Capture the cell that displays the provided text and extract its (x, y) central coordinate. 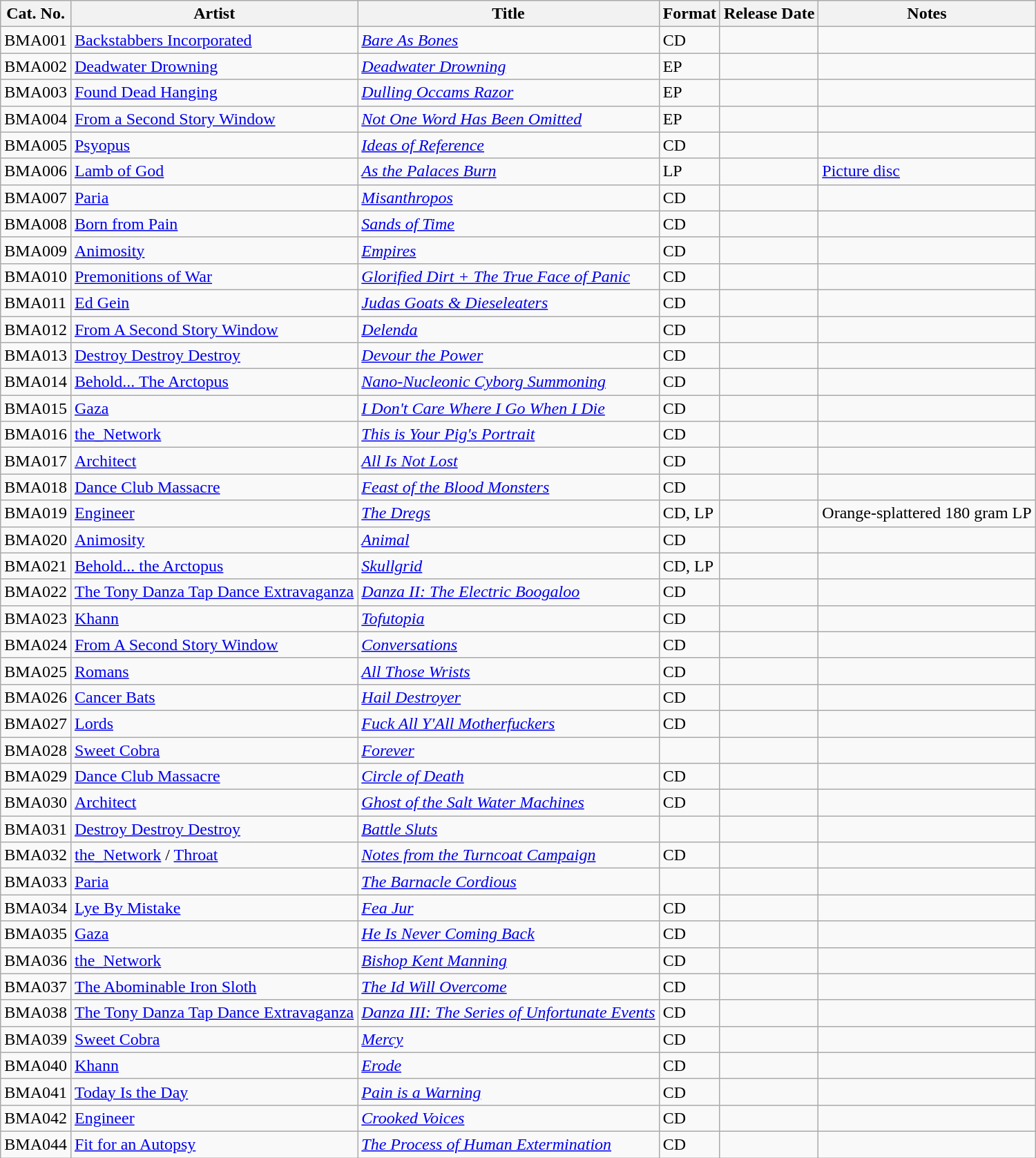
Format (689, 14)
BMA005 (36, 145)
BMA018 (36, 487)
Backstabbers Incorporated (214, 40)
BMA016 (36, 435)
BMA019 (36, 513)
BMA034 (36, 908)
BMA036 (36, 960)
BMA011 (36, 303)
Danza III: The Series of Unfortunate Events (508, 1013)
The Id Will Overcome (508, 987)
BMA006 (36, 171)
Circle of Death (508, 777)
Bishop Kent Manning (508, 960)
He Is Never Coming Back (508, 934)
Bare As Bones (508, 40)
BMA013 (36, 356)
BMA004 (36, 119)
Misanthropos (508, 198)
Crooked Voices (508, 1118)
Fuck All Y'All Motherfuckers (508, 723)
Judas Goats & Dieseleaters (508, 303)
The Process of Human Extermination (508, 1144)
All Is Not Lost (508, 461)
Conversations (508, 645)
Notes (927, 14)
Feast of the Blood Monsters (508, 487)
BMA033 (36, 882)
Cat. No. (36, 14)
Devour the Power (508, 356)
Not One Word Has Been Omitted (508, 119)
Lords (214, 723)
BMA040 (36, 1065)
BMA038 (36, 1013)
Title (508, 14)
BMA025 (36, 671)
BMA026 (36, 697)
BMA008 (36, 224)
LP (689, 171)
BMA030 (36, 803)
Release Date (769, 14)
Dulling Occams Razor (508, 93)
Glorified Dirt + The True Face of Panic (508, 276)
Behold... The Arctopus (214, 382)
BMA009 (36, 250)
Picture disc (927, 171)
Psyopus (214, 145)
BMA024 (36, 645)
Battle Sluts (508, 829)
Pain is a Warning (508, 1092)
BMA015 (36, 408)
BMA002 (36, 66)
BMA014 (36, 382)
BMA037 (36, 987)
Danza II: The Electric Boogaloo (508, 592)
BMA028 (36, 750)
Forever (508, 750)
I Don't Care Where I Go When I Die (508, 408)
The Abominable Iron Sloth (214, 987)
Orange-splattered 180 gram LP (927, 513)
BMA022 (36, 592)
BMA044 (36, 1144)
Erode (508, 1065)
Ideas of Reference (508, 145)
Empires (508, 250)
Ed Gein (214, 303)
Nano-Nucleonic Cyborg Summoning (508, 382)
Cancer Bats (214, 697)
BMA007 (36, 198)
Mercy (508, 1039)
Fea Jur (508, 908)
Notes from the Turncoat Campaign (508, 855)
BMA010 (36, 276)
As the Palaces Burn (508, 171)
BMA020 (36, 540)
Ghost of the Salt Water Machines (508, 803)
BMA029 (36, 777)
The Dregs (508, 513)
This is Your Pig's Portrait (508, 435)
Animal (508, 540)
Tofutopia (508, 618)
BMA017 (36, 461)
the_Network / Throat (214, 855)
BMA035 (36, 934)
Artist (214, 14)
Lamb of God (214, 171)
BMA031 (36, 829)
From a Second Story Window (214, 119)
Skullgrid (508, 566)
BMA003 (36, 93)
All Those Wrists (508, 671)
Fit for an Autopsy (214, 1144)
Lye By Mistake (214, 908)
Romans (214, 671)
Delenda (508, 330)
The Barnacle Cordious (508, 882)
BMA039 (36, 1039)
Born from Pain (214, 224)
BMA042 (36, 1118)
Hail Destroyer (508, 697)
BMA021 (36, 566)
Premonitions of War (214, 276)
BMA041 (36, 1092)
BMA023 (36, 618)
Sands of Time (508, 224)
BMA001 (36, 40)
Today Is the Day (214, 1092)
BMA012 (36, 330)
BMA032 (36, 855)
Behold... the Arctopus (214, 566)
BMA027 (36, 723)
Found Dead Hanging (214, 93)
